Identify which cell holds the provided text, then report its (X, Y) central coordinate. 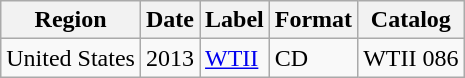
2013 (170, 58)
Format (313, 20)
Region (71, 20)
WTII 086 (411, 58)
Catalog (411, 20)
Label (235, 20)
WTII (235, 58)
CD (313, 58)
Date (170, 20)
United States (71, 58)
